Output the [X, Y] coordinate of the center of the cell containing the given text.  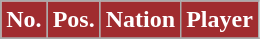
No. [24, 20]
Pos. [74, 20]
Nation [140, 20]
Player [220, 20]
